Provide the (X, Y) coordinate of the cell's center where the given text is located.  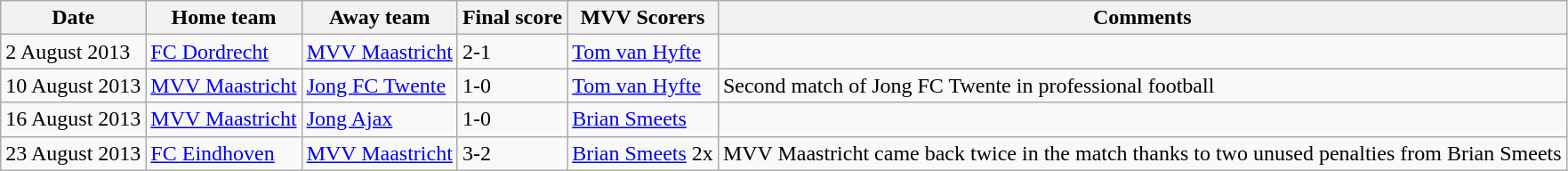
Date (73, 18)
23 August 2013 (73, 153)
Comments (1142, 18)
Jong FC Twente (379, 85)
Home team (224, 18)
Jong Ajax (379, 119)
Brian Smeets (643, 119)
Second match of Jong FC Twente in professional football (1142, 85)
FC Eindhoven (224, 153)
FC Dordrecht (224, 52)
Final score (512, 18)
3-2 (512, 153)
16 August 2013 (73, 119)
Brian Smeets 2x (643, 153)
MVV Maastricht came back twice in the match thanks to two unused penalties from Brian Smeets (1142, 153)
10 August 2013 (73, 85)
Away team (379, 18)
2-1 (512, 52)
2 August 2013 (73, 52)
MVV Scorers (643, 18)
